Return (x, y) of the center of cell containing provided text 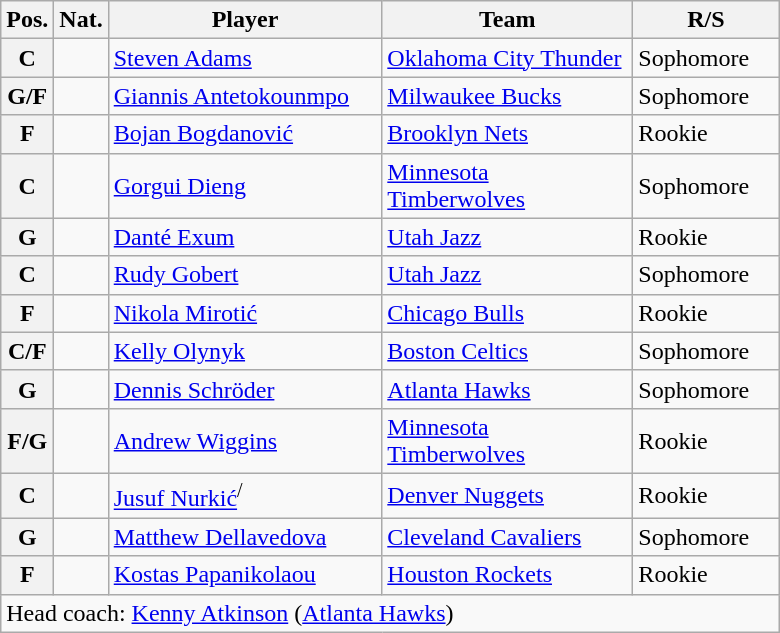
Nikola Mirotić (245, 313)
Team (508, 20)
Andrew Wiggins (245, 440)
Oklahoma City Thunder (508, 58)
Nat. (81, 20)
Cleveland Cavaliers (508, 537)
F/G (28, 440)
Head coach: Kenny Atkinson (Atlanta Hawks) (390, 613)
Milwaukee Bucks (508, 96)
Danté Exum (245, 237)
Boston Celtics (508, 351)
Pos. (28, 20)
Steven Adams (245, 58)
Brooklyn Nets (508, 134)
Houston Rockets (508, 575)
C/F (28, 351)
Kostas Papanikolaou (245, 575)
Gorgui Dieng (245, 186)
Chicago Bulls (508, 313)
Rudy Gobert (245, 275)
Kelly Olynyk (245, 351)
R/S (706, 20)
Player (245, 20)
Denver Nuggets (508, 496)
Jusuf Nurkić/ (245, 496)
Giannis Antetokounmpo (245, 96)
G/F (28, 96)
Atlanta Hawks (508, 389)
Bojan Bogdanović (245, 134)
Matthew Dellavedova (245, 537)
Dennis Schröder (245, 389)
